Scan for the cell matching the given text and deliver its (X, Y) coordinate at center. 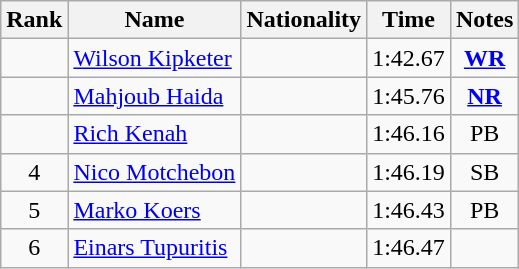
Time (409, 20)
Rank (34, 20)
Wilson Kipketer (154, 58)
1:45.76 (409, 96)
4 (34, 172)
WR (484, 58)
6 (34, 248)
Rich Kenah (154, 134)
1:42.67 (409, 58)
Notes (484, 20)
Mahjoub Haida (154, 96)
Name (154, 20)
Marko Koers (154, 210)
1:46.43 (409, 210)
Nationality (304, 20)
NR (484, 96)
Nico Motchebon (154, 172)
1:46.16 (409, 134)
1:46.47 (409, 248)
SB (484, 172)
Einars Tupuritis (154, 248)
5 (34, 210)
1:46.19 (409, 172)
